Identify which cell holds the provided text, then report its [X, Y] central coordinate. 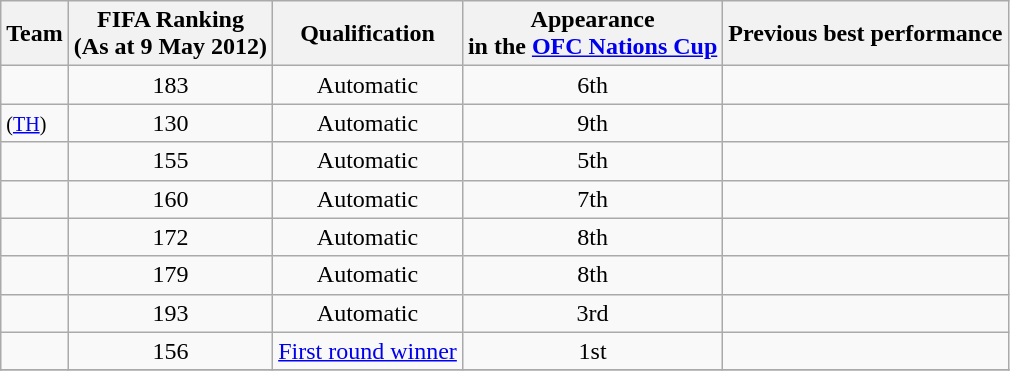
Previous best performance [866, 34]
183 [170, 85]
156 [170, 351]
7th [592, 199]
193 [170, 313]
1st [592, 351]
130 [170, 123]
Appearancein the OFC Nations Cup [592, 34]
179 [170, 275]
9th [592, 123]
155 [170, 161]
Team [35, 34]
172 [170, 237]
FIFA Ranking(As at 9 May 2012) [170, 34]
(TH) [35, 123]
160 [170, 199]
6th [592, 85]
First round winner [368, 351]
3rd [592, 313]
Qualification [368, 34]
5th [592, 161]
